Output the (X, Y) coordinate of the center of the cell containing the given text.  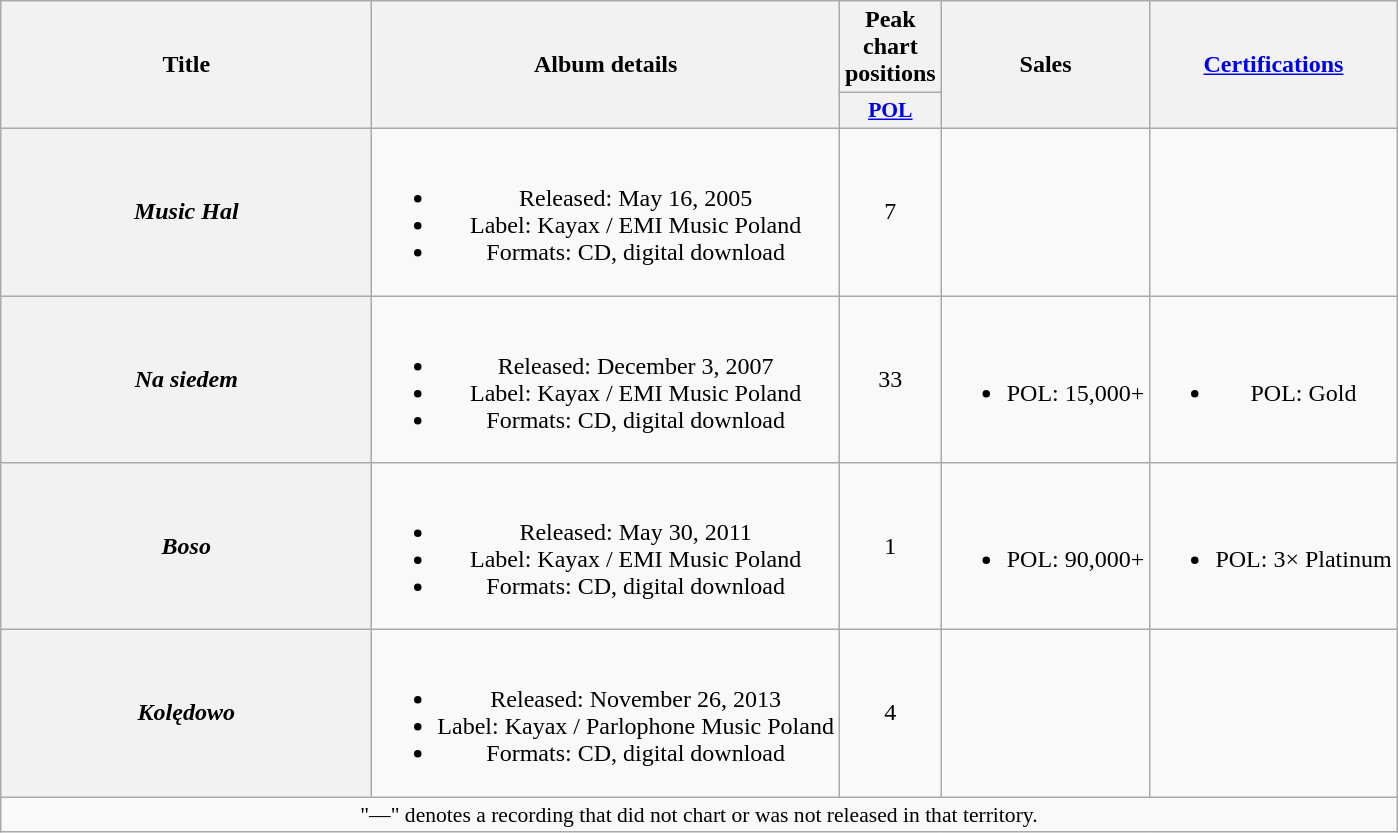
Music Hal (186, 212)
Sales (1046, 65)
Album details (606, 65)
POL (890, 111)
Released: May 16, 2005Label: Kayax / EMI Music PolandFormats: CD, digital download (606, 212)
Released: November 26, 2013Label: Kayax / Parlophone Music PolandFormats: CD, digital download (606, 714)
4 (890, 714)
Certifications (1274, 65)
"—" denotes a recording that did not chart or was not released in that territory. (699, 815)
Released: May 30, 2011Label: Kayax / EMI Music PolandFormats: CD, digital download (606, 546)
Peak chart positions (890, 47)
POL: 3× Platinum (1274, 546)
Boso (186, 546)
Na siedem (186, 380)
7 (890, 212)
Released: December 3, 2007Label: Kayax / EMI Music PolandFormats: CD, digital download (606, 380)
1 (890, 546)
POL: Gold (1274, 380)
Title (186, 65)
POL: 90,000+ (1046, 546)
33 (890, 380)
POL: 15,000+ (1046, 380)
Kolędowo (186, 714)
